Find where the given text appears and provide that cell's center as (x, y) coordinate. 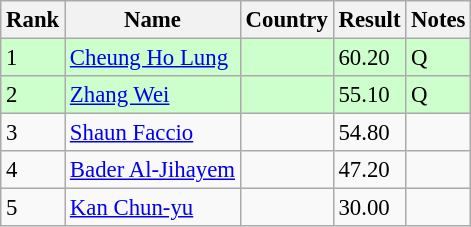
Rank (33, 20)
1 (33, 58)
5 (33, 208)
Name (153, 20)
Bader Al-Jihayem (153, 170)
Notes (438, 20)
54.80 (370, 133)
Country (286, 20)
Zhang Wei (153, 95)
Shaun Faccio (153, 133)
Cheung Ho Lung (153, 58)
4 (33, 170)
55.10 (370, 95)
2 (33, 95)
Result (370, 20)
3 (33, 133)
60.20 (370, 58)
30.00 (370, 208)
Kan Chun-yu (153, 208)
47.20 (370, 170)
